Locate the cell with the specified text and output its [X, Y] center coordinate. 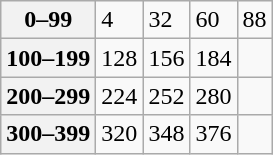
88 [254, 20]
184 [214, 58]
376 [214, 134]
156 [166, 58]
200–299 [48, 96]
300–399 [48, 134]
100–199 [48, 58]
60 [214, 20]
32 [166, 20]
252 [166, 96]
0–99 [48, 20]
224 [120, 96]
280 [214, 96]
348 [166, 134]
320 [120, 134]
4 [120, 20]
128 [120, 58]
